Scan for the cell matching the given text and deliver its (X, Y) coordinate at center. 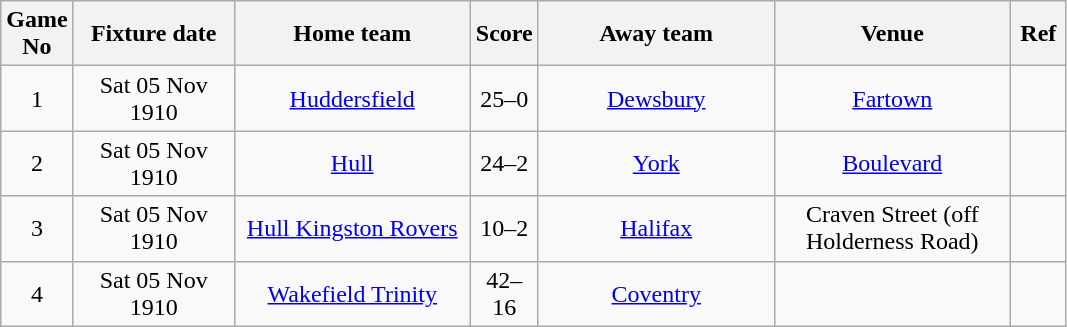
Hull (352, 164)
Coventry (656, 294)
Ref (1038, 34)
Game No (37, 34)
2 (37, 164)
4 (37, 294)
Score (504, 34)
Dewsbury (656, 98)
Halifax (656, 228)
Boulevard (892, 164)
1 (37, 98)
Craven Street (off Holderness Road) (892, 228)
42–16 (504, 294)
Fixture date (154, 34)
Home team (352, 34)
Hull Kingston Rovers (352, 228)
York (656, 164)
3 (37, 228)
Fartown (892, 98)
Huddersfield (352, 98)
10–2 (504, 228)
24–2 (504, 164)
25–0 (504, 98)
Venue (892, 34)
Wakefield Trinity (352, 294)
Away team (656, 34)
